Capture the cell that displays the provided text and extract its (x, y) central coordinate. 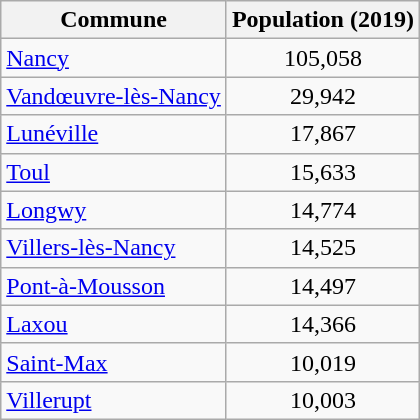
105,058 (322, 58)
Longwy (114, 210)
14,497 (322, 286)
29,942 (322, 96)
Saint-Max (114, 362)
15,633 (322, 172)
Lunéville (114, 134)
Commune (114, 20)
10,003 (322, 400)
14,366 (322, 324)
14,525 (322, 248)
Villerupt (114, 400)
Laxou (114, 324)
10,019 (322, 362)
Pont-à-Mousson (114, 286)
Nancy (114, 58)
Toul (114, 172)
Villers-lès-Nancy (114, 248)
17,867 (322, 134)
Vandœuvre-lès-Nancy (114, 96)
Population (2019) (322, 20)
14,774 (322, 210)
